Pinpoint the cell where the given text exists, returning its [X, Y] midpoint coordinate. 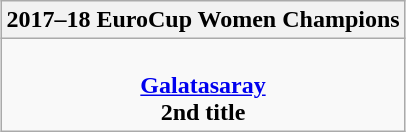
Galatasaray2nd title [203, 85]
2017–18 EuroCup Women Champions [203, 20]
